Capture the cell that displays the provided text and extract its [X, Y] central coordinate. 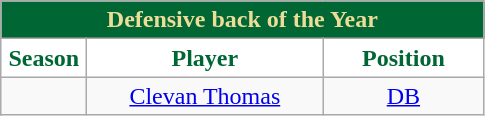
Player [205, 58]
Season [44, 58]
DB [404, 96]
Clevan Thomas [205, 96]
Defensive back of the Year [242, 20]
Position [404, 58]
